For the text-containing cell, return its midpoint in (X, Y) coordinate format. 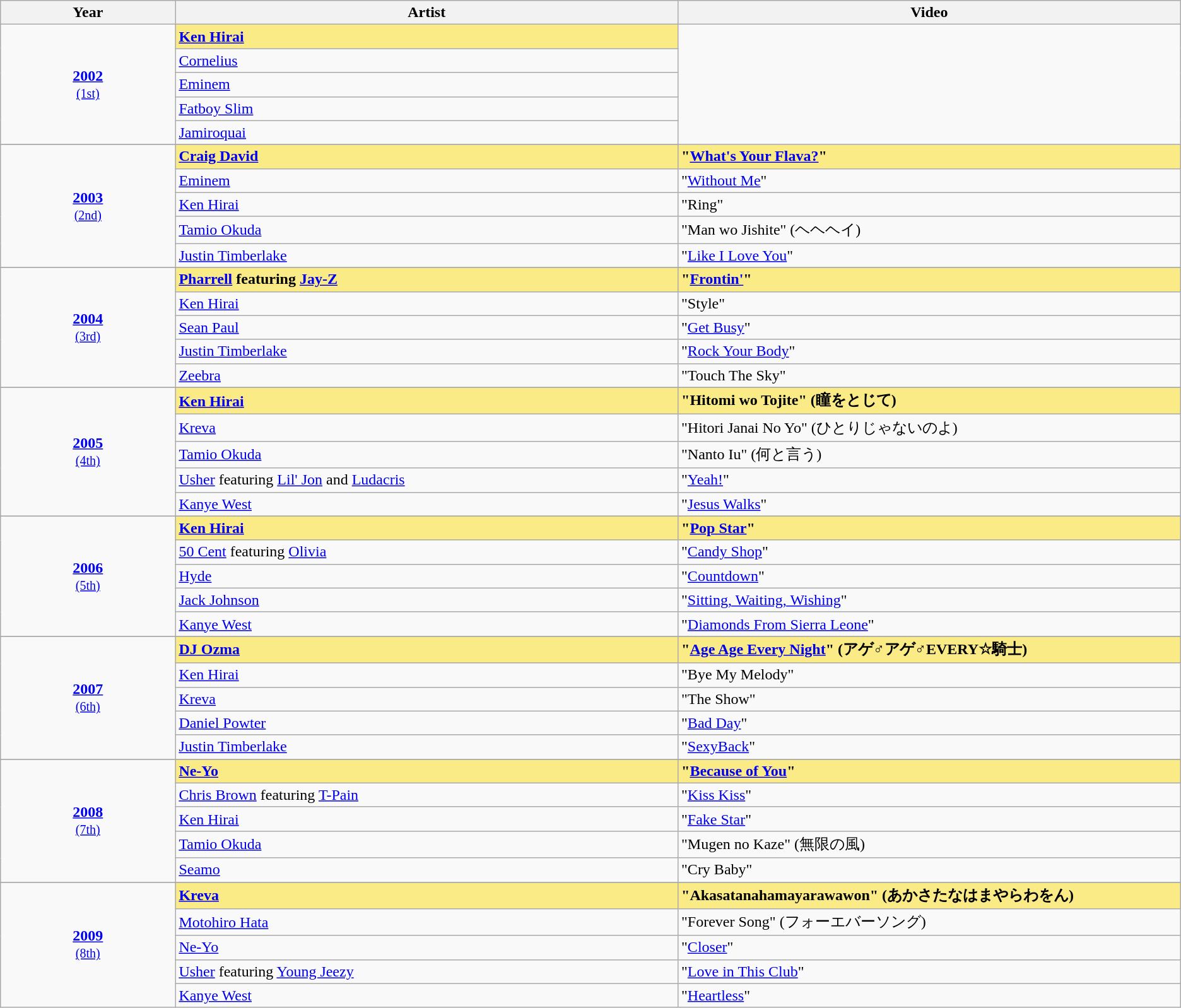
"Forever Song" (フォーエバーソング) (930, 922)
DJ Ozma (426, 650)
"Pop Star" (930, 528)
"Cry Baby" (930, 870)
"The Show" (930, 699)
Fatboy Slim (426, 108)
"Style" (930, 303)
Cornelius (426, 61)
"Get Busy" (930, 327)
2004(3rd) (88, 327)
2003(2nd) (88, 206)
"SexyBack" (930, 747)
Seamo (426, 870)
"Touch The Sky" (930, 375)
2007(6th) (88, 698)
Sean Paul (426, 327)
"Hitori Janai No Yo" (ひとりじゃないのよ) (930, 428)
Artist (426, 13)
"Fake Star" (930, 819)
"Diamonds From Sierra Leone" (930, 624)
"Hitomi wo Tojite" (瞳をとじて) (930, 401)
"Candy Shop" (930, 552)
2009(8th) (88, 945)
"Love in This Club" (930, 971)
Craig David (426, 156)
"Ring" (930, 204)
"Heartless" (930, 995)
"Yeah!" (930, 480)
"Rock Your Body" (930, 351)
Chris Brown featuring T-Pain (426, 795)
"Closer" (930, 947)
Pharrell featuring Jay-Z (426, 279)
Video (930, 13)
"Bad Day" (930, 723)
Usher featuring Lil' Jon and Ludacris (426, 480)
"Because of You" (930, 771)
Usher featuring Young Jeezy (426, 971)
"Sitting, Waiting, Wishing" (930, 600)
Daniel Powter (426, 723)
2002(1st) (88, 85)
"Bye My Melody" (930, 675)
"Mugen no Kaze" (無限の風) (930, 844)
2005(4th) (88, 452)
2006(5th) (88, 576)
"Like I Love You" (930, 255)
"Frontin'" (930, 279)
"Akasatanahamayarawawon" (あかさたなはまやらわをん) (930, 896)
Zeebra (426, 375)
"Jesus Walks" (930, 504)
"Man wo Jishite" (ヘヘヘイ) (930, 230)
50 Cent featuring Olivia (426, 552)
"What's Your Flava?" (930, 156)
"Countdown" (930, 576)
Jack Johnson (426, 600)
Jamiroquai (426, 132)
Hyde (426, 576)
2008(7th) (88, 820)
"Nanto Iu" (何と言う) (930, 454)
"Kiss Kiss" (930, 795)
"Age Age Every Night" (アゲ♂アゲ♂EVERY☆騎士) (930, 650)
Year (88, 13)
Motohiro Hata (426, 922)
"Without Me" (930, 180)
